Locate the cell with the specified text and output its (X, Y) center coordinate. 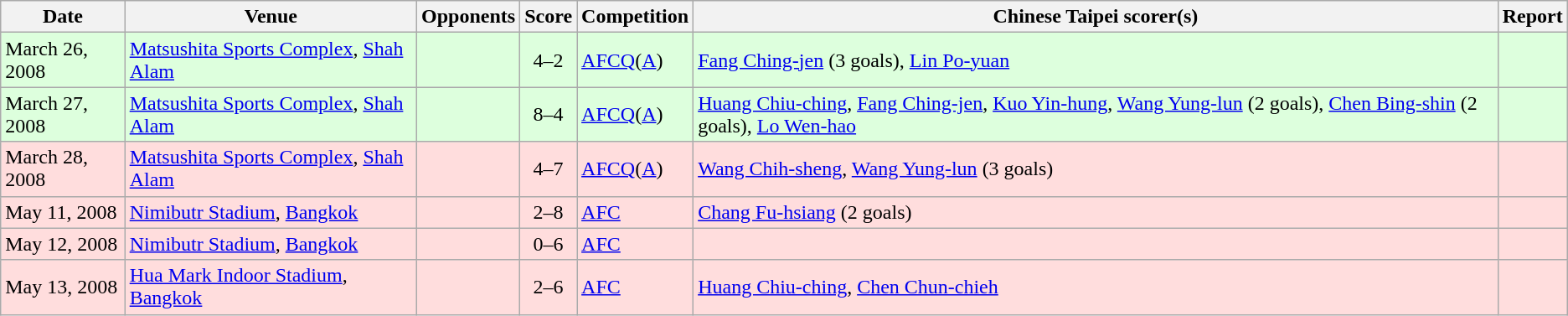
2–6 (549, 287)
Huang Chiu-ching, Fang Ching-jen, Kuo Yin-hung, Wang Yung-lun (2 goals), Chen Bing-shin (2 goals), Lo Wen-hao (1096, 114)
Hua Mark Indoor Stadium, Bangkok (271, 287)
Competition (635, 17)
Wang Chih-sheng, Wang Yung-lun (3 goals) (1096, 169)
Chinese Taipei scorer(s) (1096, 17)
March 28, 2008 (63, 169)
4–2 (549, 60)
May 11, 2008 (63, 212)
Chang Fu-hsiang (2 goals) (1096, 212)
Huang Chiu-ching, Chen Chun-chieh (1096, 287)
Report (1533, 17)
4–7 (549, 169)
March 27, 2008 (63, 114)
Score (549, 17)
0–6 (549, 244)
Opponents (469, 17)
Venue (271, 17)
May 13, 2008 (63, 287)
Date (63, 17)
March 26, 2008 (63, 60)
May 12, 2008 (63, 244)
2–8 (549, 212)
Fang Ching-jen (3 goals), Lin Po-yuan (1096, 60)
8–4 (549, 114)
